Identify which cell holds the provided text, then report its (X, Y) central coordinate. 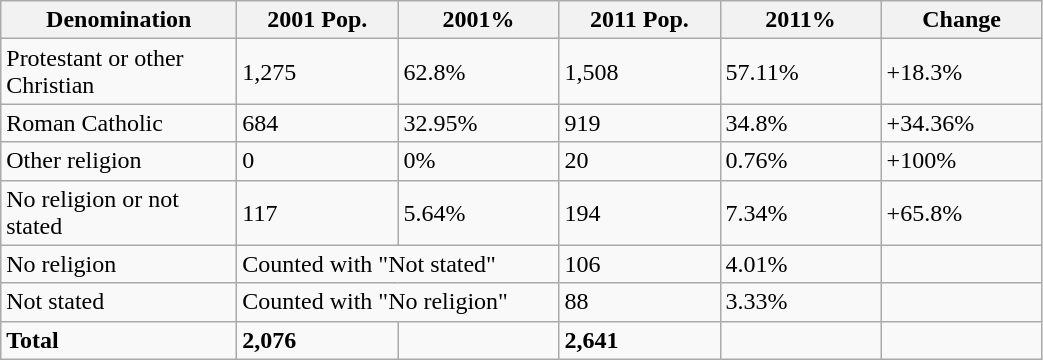
57.11% (800, 72)
5.64% (478, 212)
684 (318, 123)
7.34% (800, 212)
62.8% (478, 72)
0% (478, 161)
0 (318, 161)
2011% (800, 20)
3.33% (800, 302)
+100% (962, 161)
34.8% (800, 123)
No religion (119, 264)
Protestant or other Christian (119, 72)
Counted with "Not stated" (398, 264)
919 (640, 123)
Change (962, 20)
2001% (478, 20)
Total (119, 340)
Counted with "No religion" (398, 302)
2001 Pop. (318, 20)
Denomination (119, 20)
106 (640, 264)
Not stated (119, 302)
20 (640, 161)
0.76% (800, 161)
88 (640, 302)
2,641 (640, 340)
1,508 (640, 72)
Other religion (119, 161)
Roman Catholic (119, 123)
+18.3% (962, 72)
No religion or not stated (119, 212)
117 (318, 212)
+65.8% (962, 212)
4.01% (800, 264)
194 (640, 212)
2,076 (318, 340)
1,275 (318, 72)
2011 Pop. (640, 20)
32.95% (478, 123)
+34.36% (962, 123)
